Return (X, Y) of the center of cell containing provided text 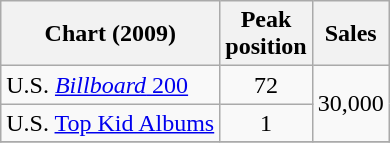
Chart (2009) (110, 34)
Sales (350, 34)
U.S. Top Kid Albums (110, 123)
30,000 (350, 104)
72 (266, 85)
1 (266, 123)
U.S. Billboard 200 (110, 85)
Peakposition (266, 34)
